Pinpoint the cell where the given text exists, returning its (x, y) midpoint coordinate. 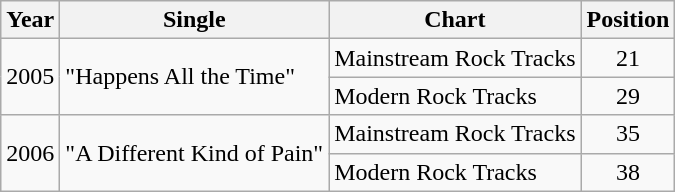
21 (628, 58)
38 (628, 172)
Single (194, 20)
35 (628, 134)
Year (30, 20)
2005 (30, 77)
"Happens All the Time" (194, 77)
Chart (455, 20)
2006 (30, 153)
Position (628, 20)
"A Different Kind of Pain" (194, 153)
29 (628, 96)
